Search for the cell housing the specified text and yield its [X, Y] center coordinate. 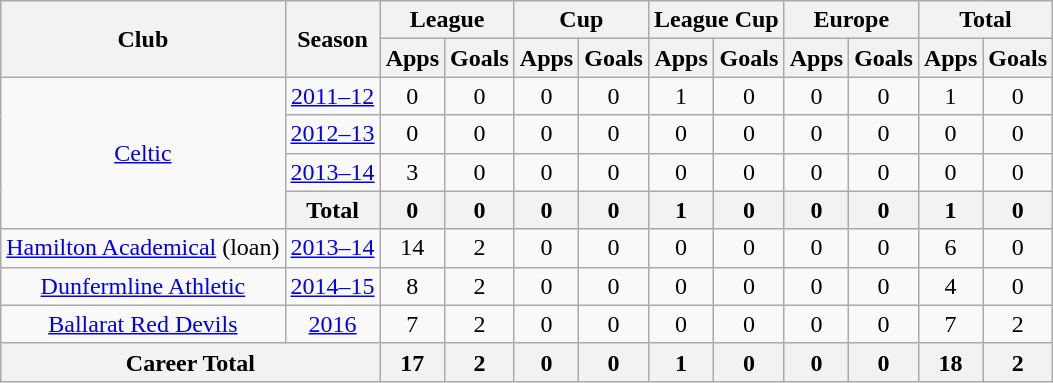
Cup [581, 20]
Hamilton Academical (loan) [143, 248]
Club [143, 39]
Ballarat Red Devils [143, 324]
6 [950, 248]
2011–12 [332, 96]
League [447, 20]
3 [412, 172]
League Cup [716, 20]
2016 [332, 324]
2012–13 [332, 134]
4 [950, 286]
Career Total [190, 362]
14 [412, 248]
Celtic [143, 153]
8 [412, 286]
Europe [851, 20]
2014–15 [332, 286]
17 [412, 362]
18 [950, 362]
Dunfermline Athletic [143, 286]
Season [332, 39]
